From the cell containing the given text, extract its center point as [X, Y] coordinate. 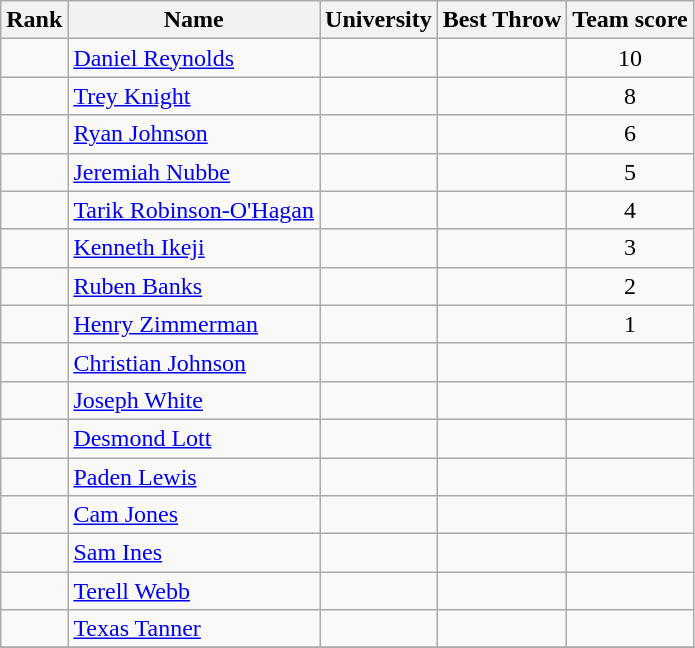
8 [630, 96]
Henry Zimmerman [194, 324]
6 [630, 134]
2 [630, 286]
Joseph White [194, 400]
Texas Tanner [194, 629]
Team score [630, 20]
Sam Ines [194, 553]
Desmond Lott [194, 438]
Kenneth Ikeji [194, 248]
Ruben Banks [194, 286]
Best Throw [502, 20]
Ryan Johnson [194, 134]
5 [630, 172]
Name [194, 20]
Christian Johnson [194, 362]
Paden Lewis [194, 477]
Tarik Robinson-O'Hagan [194, 210]
Cam Jones [194, 515]
Terell Webb [194, 591]
Daniel Reynolds [194, 58]
4 [630, 210]
Trey Knight [194, 96]
1 [630, 324]
University [379, 20]
10 [630, 58]
Jeremiah Nubbe [194, 172]
Rank [34, 20]
3 [630, 248]
